Identify which cell holds the provided text, then report its [x, y] central coordinate. 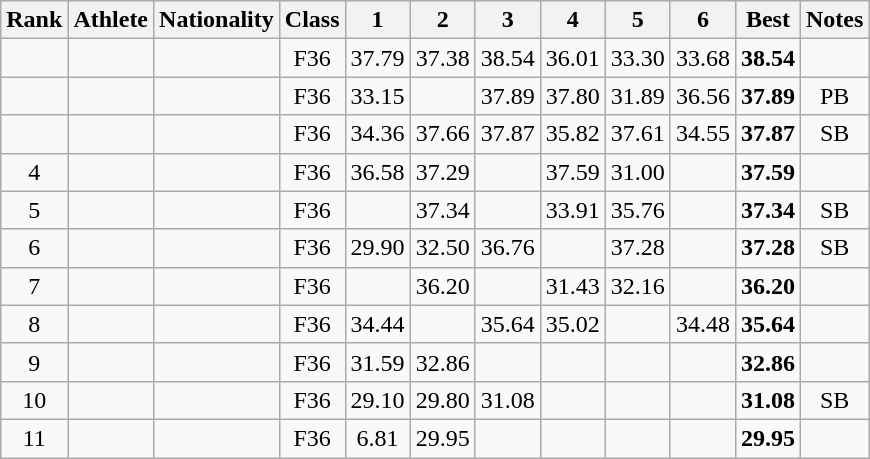
8 [34, 324]
35.76 [638, 210]
Notes [834, 20]
Rank [34, 20]
7 [34, 286]
2 [442, 20]
36.01 [572, 58]
34.55 [702, 134]
34.36 [378, 134]
29.10 [378, 400]
31.00 [638, 172]
29.90 [378, 248]
34.44 [378, 324]
33.30 [638, 58]
37.29 [442, 172]
Class [312, 20]
31.59 [378, 362]
35.02 [572, 324]
37.61 [638, 134]
11 [34, 438]
32.16 [638, 286]
Best [768, 20]
37.79 [378, 58]
31.89 [638, 96]
36.76 [508, 248]
PB [834, 96]
35.82 [572, 134]
Nationality [217, 20]
34.48 [702, 324]
33.15 [378, 96]
10 [34, 400]
33.91 [572, 210]
6.81 [378, 438]
36.58 [378, 172]
33.68 [702, 58]
36.56 [702, 96]
Athlete [111, 20]
37.38 [442, 58]
3 [508, 20]
37.66 [442, 134]
9 [34, 362]
31.43 [572, 286]
32.50 [442, 248]
37.80 [572, 96]
1 [378, 20]
29.80 [442, 400]
